Return the (X, Y) coordinate for the center point of the cell that contains the specified text.  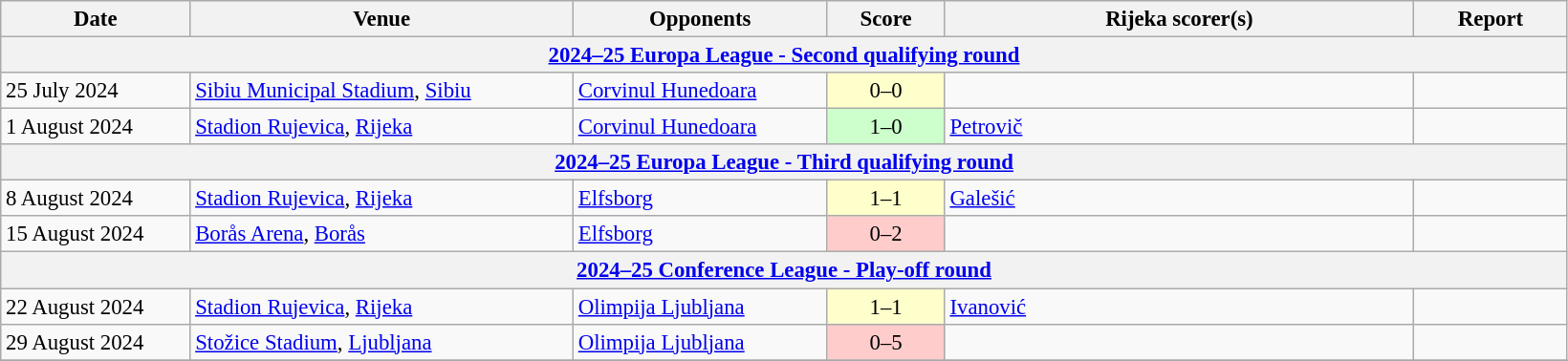
29 August 2024 (96, 342)
Galešić (1180, 199)
2024–25 Conference League - Play-off round (784, 270)
0–5 (885, 342)
8 August 2024 (96, 199)
Ivanović (1180, 307)
0–0 (885, 91)
1 August 2024 (96, 127)
Report (1492, 19)
Borås Arena, Borås (382, 234)
Petrovič (1180, 127)
Stožice Stadium, Ljubljana (382, 342)
Rijeka scorer(s) (1180, 19)
Score (885, 19)
2024–25 Europa League - Third qualifying round (784, 162)
1–0 (885, 127)
2024–25 Europa League - Second qualifying round (784, 55)
Opponents (700, 19)
Venue (382, 19)
25 July 2024 (96, 91)
Sibiu Municipal Stadium, Sibiu (382, 91)
22 August 2024 (96, 307)
15 August 2024 (96, 234)
Date (96, 19)
0–2 (885, 234)
